Locate the cell with the specified text and output its [x, y] center coordinate. 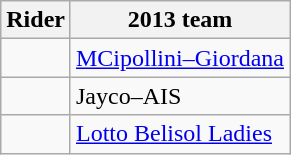
Lotto Belisol Ladies [180, 134]
2013 team [180, 20]
MCipollini–Giordana [180, 58]
Rider [36, 20]
Jayco–AIS [180, 96]
